Detect which cell encompasses the target text, then output its [X, Y] center coordinate. 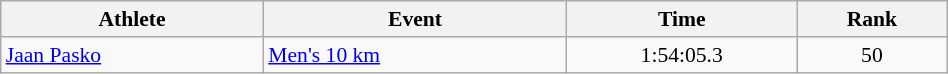
Time [682, 19]
Rank [872, 19]
Athlete [132, 19]
Men's 10 km [415, 55]
Jaan Pasko [132, 55]
50 [872, 55]
1:54:05.3 [682, 55]
Event [415, 19]
